Capture the cell that displays the provided text and extract its (X, Y) central coordinate. 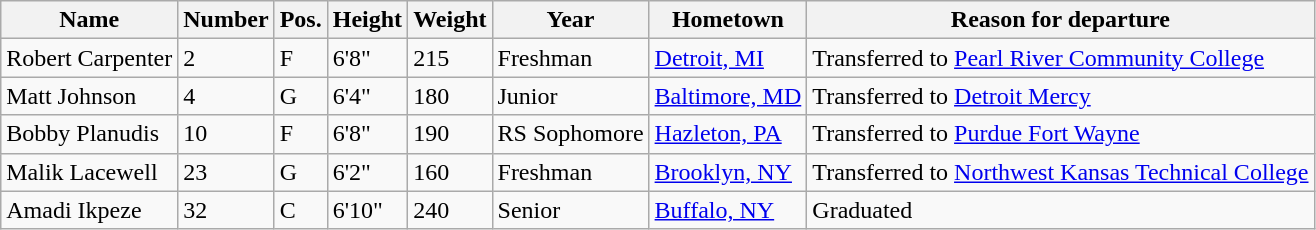
Reason for departure (1060, 20)
Year (570, 20)
RS Sophomore (570, 134)
Bobby Planudis (90, 134)
Name (90, 20)
240 (450, 210)
Pos. (300, 20)
Transferred to Pearl River Community College (1060, 58)
23 (226, 172)
Baltimore, MD (728, 96)
Detroit, MI (728, 58)
2 (226, 58)
10 (226, 134)
Brooklyn, NY (728, 172)
4 (226, 96)
Weight (450, 20)
Hometown (728, 20)
Matt Johnson (90, 96)
6'10" (367, 210)
Transferred to Purdue Fort Wayne (1060, 134)
160 (450, 172)
Number (226, 20)
Graduated (1060, 210)
Buffalo, NY (728, 210)
Malik Lacewell (90, 172)
190 (450, 134)
6'4" (367, 96)
C (300, 210)
Amadi Ikpeze (90, 210)
Transferred to Detroit Mercy (1060, 96)
Robert Carpenter (90, 58)
Junior (570, 96)
Hazleton, PA (728, 134)
32 (226, 210)
215 (450, 58)
Transferred to Northwest Kansas Technical College (1060, 172)
Senior (570, 210)
180 (450, 96)
6'2" (367, 172)
Height (367, 20)
